Provide the (x, y) coordinate of the cell's center where the given text is located.  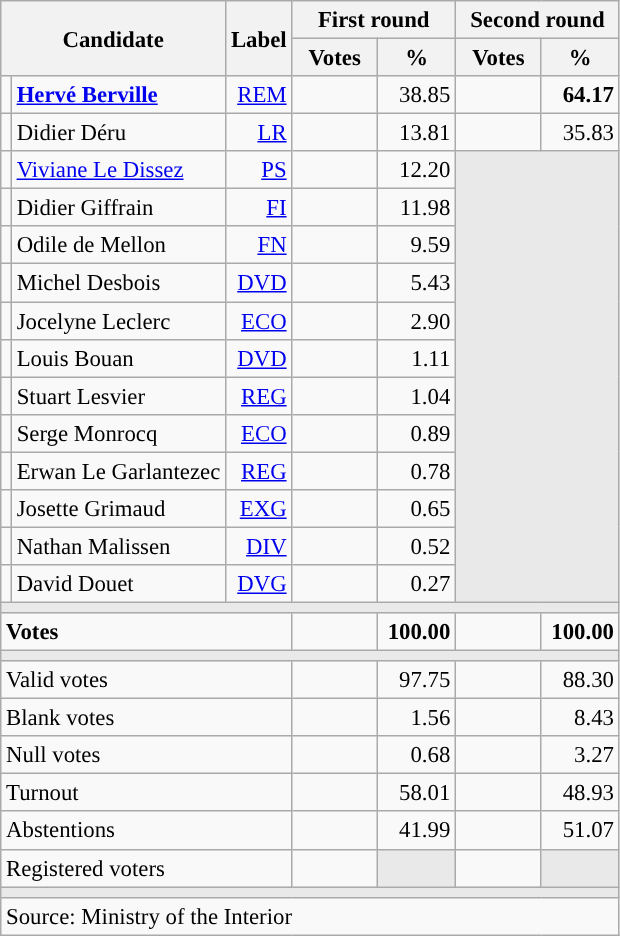
1.04 (416, 396)
12.20 (416, 170)
1.56 (416, 718)
Null votes (146, 755)
0.68 (416, 755)
Jocelyne Leclerc (118, 321)
51.07 (580, 831)
REM (259, 95)
8.43 (580, 718)
Didier Giffrain (118, 208)
88.30 (580, 680)
Stuart Lesvier (118, 396)
Candidate (114, 38)
Source: Ministry of the Interior (310, 916)
EXG (259, 509)
5.43 (416, 283)
1.11 (416, 358)
Didier Déru (118, 133)
LR (259, 133)
Odile de Mellon (118, 245)
0.89 (416, 433)
Registered voters (146, 868)
Viviane Le Dissez (118, 170)
Second round (538, 20)
First round (374, 20)
Abstentions (146, 831)
41.99 (416, 831)
Nathan Malissen (118, 546)
3.27 (580, 755)
Josette Grimaud (118, 509)
64.17 (580, 95)
Louis Bouan (118, 358)
13.81 (416, 133)
2.90 (416, 321)
Blank votes (146, 718)
FN (259, 245)
38.85 (416, 95)
Michel Desbois (118, 283)
Hervé Berville (118, 95)
PS (259, 170)
DVG (259, 584)
David Douet (118, 584)
0.65 (416, 509)
DIV (259, 546)
48.93 (580, 793)
58.01 (416, 793)
35.83 (580, 133)
0.78 (416, 471)
Erwan Le Garlantezec (118, 471)
Label (259, 38)
Turnout (146, 793)
0.52 (416, 546)
97.75 (416, 680)
9.59 (416, 245)
Valid votes (146, 680)
0.27 (416, 584)
Serge Monrocq (118, 433)
FI (259, 208)
11.98 (416, 208)
